Return the (X, Y) coordinate for the center point of the cell that contains the specified text.  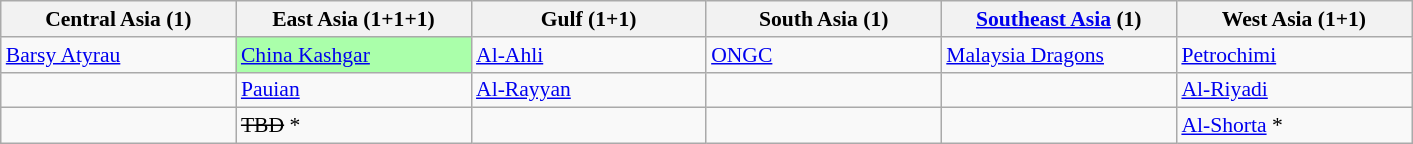
TBD * (354, 126)
Central Asia (1) (118, 19)
Petrochimi (1294, 55)
Gulf (1+1) (588, 19)
South Asia (1) (824, 19)
Barsy Atyrau (118, 55)
ONGC (824, 55)
Al-Riyadi (1294, 90)
West Asia (1+1) (1294, 19)
Al-Shorta * (1294, 126)
Southeast Asia (1) (1058, 19)
China Kashgar (354, 55)
Pauian (354, 90)
East Asia (1+1+1) (354, 19)
Al-Rayyan (588, 90)
Malaysia Dragons (1058, 55)
Al-Ahli (588, 55)
